Provide the [X, Y] coordinate of the cell's center where the given text is located.  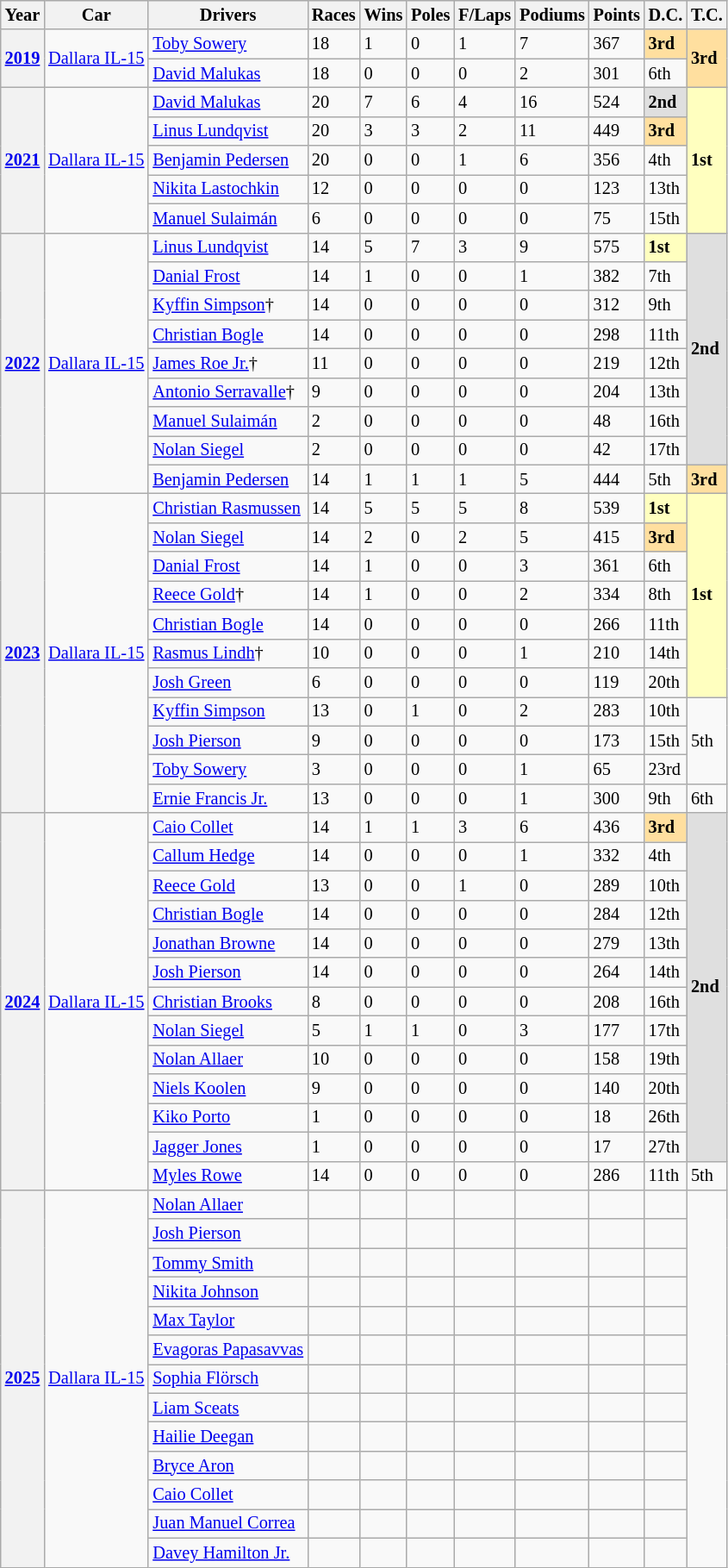
575 [617, 247]
177 [617, 1030]
449 [617, 131]
12 [334, 189]
Races [334, 15]
Sophia Flörsch [227, 1378]
140 [617, 1089]
17 [617, 1146]
158 [617, 1059]
301 [617, 73]
Year [22, 15]
2019 [22, 59]
Nikita Johnson [227, 1291]
Bryce Aron [227, 1465]
Liam Sceats [227, 1408]
7th [665, 276]
524 [617, 102]
300 [617, 798]
Nikita Lastochkin [227, 189]
75 [617, 218]
42 [617, 450]
Myles Rowe [227, 1176]
298 [617, 334]
Josh Green [227, 682]
334 [617, 595]
Tommy Smith [227, 1263]
Car [96, 15]
8th [665, 595]
Drivers [227, 15]
T.C. [706, 15]
361 [617, 566]
Niels Koolen [227, 1089]
16 [552, 102]
284 [617, 915]
23rd [665, 769]
415 [617, 537]
Ernie Francis Jr. [227, 798]
119 [617, 682]
367 [617, 44]
26th [665, 1117]
65 [617, 769]
Rasmus Lindh† [227, 653]
2021 [22, 159]
123 [617, 189]
Max Taylor [227, 1321]
356 [617, 160]
D.C. [665, 15]
Poles [431, 15]
F/Laps [484, 15]
Kyffin Simpson [227, 711]
Kyffin Simpson† [227, 305]
4 [484, 102]
204 [617, 392]
Points [617, 15]
436 [617, 828]
2022 [22, 364]
539 [617, 508]
289 [617, 885]
Wins [384, 15]
Kiko Porto [227, 1117]
173 [617, 740]
Reece Gold [227, 885]
Hailie Deegan [227, 1437]
264 [617, 972]
279 [617, 943]
382 [617, 276]
Christian Brooks [227, 1002]
2025 [22, 1378]
208 [617, 1002]
Jonathan Browne [227, 943]
312 [617, 305]
Reece Gold† [227, 595]
Juan Manuel Correa [227, 1523]
219 [617, 363]
286 [617, 1176]
283 [617, 711]
2024 [22, 1002]
Podiums [552, 15]
332 [617, 856]
Davey Hamilton Jr. [227, 1552]
27th [665, 1146]
Antonio Serravalle† [227, 392]
James Roe Jr.† [227, 363]
Evagoras Papasavvas [227, 1350]
Christian Rasmussen [227, 508]
444 [617, 479]
19th [665, 1059]
Jagger Jones [227, 1146]
210 [617, 653]
266 [617, 624]
Callum Hedge [227, 856]
48 [617, 422]
2023 [22, 653]
